Extract the (X, Y) coordinate from the center of the cell holding the provided text.  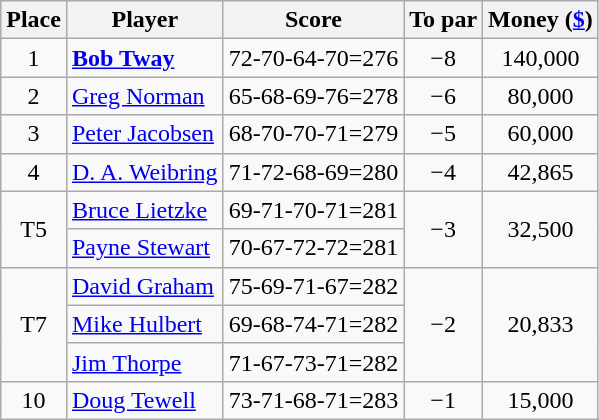
140,000 (541, 58)
42,865 (541, 172)
D. A. Weibring (144, 172)
71-67-73-71=282 (314, 362)
To par (444, 20)
10 (34, 400)
69-71-70-71=281 (314, 210)
69-68-74-71=282 (314, 324)
4 (34, 172)
Payne Stewart (144, 248)
73-71-68-71=283 (314, 400)
70-67-72-72=281 (314, 248)
Place (34, 20)
2 (34, 96)
72-70-64-70=276 (314, 58)
32,500 (541, 229)
1 (34, 58)
Doug Tewell (144, 400)
−5 (444, 134)
−1 (444, 400)
20,833 (541, 324)
71-72-68-69=280 (314, 172)
Bob Tway (144, 58)
David Graham (144, 286)
Player (144, 20)
80,000 (541, 96)
Jim Thorpe (144, 362)
Greg Norman (144, 96)
T5 (34, 229)
3 (34, 134)
Bruce Lietzke (144, 210)
75-69-71-67=282 (314, 286)
−2 (444, 324)
−8 (444, 58)
−6 (444, 96)
−4 (444, 172)
15,000 (541, 400)
T7 (34, 324)
−3 (444, 229)
60,000 (541, 134)
Peter Jacobsen (144, 134)
65-68-69-76=278 (314, 96)
Money ($) (541, 20)
Mike Hulbert (144, 324)
Score (314, 20)
68-70-70-71=279 (314, 134)
